Locate the cell with the specified text and output its [X, Y] center coordinate. 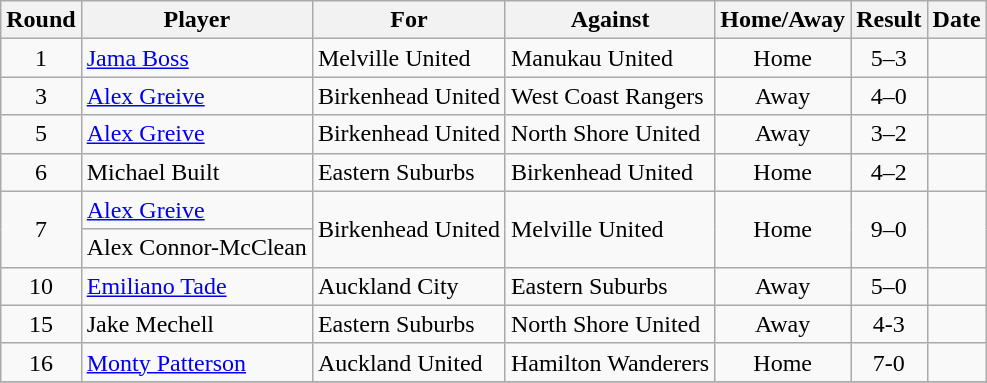
5–3 [889, 58]
Hamilton Wanderers [610, 362]
3 [41, 96]
Manukau United [610, 58]
3–2 [889, 134]
9–0 [889, 229]
Round [41, 20]
Date [956, 20]
15 [41, 324]
6 [41, 172]
7 [41, 229]
1 [41, 58]
Result [889, 20]
10 [41, 286]
Auckland City [408, 286]
Emiliano Tade [196, 286]
Auckland United [408, 362]
Monty Patterson [196, 362]
Jama Boss [196, 58]
16 [41, 362]
Alex Connor-McClean [196, 248]
Against [610, 20]
Player [196, 20]
7-0 [889, 362]
Home/Away [783, 20]
4-3 [889, 324]
For [408, 20]
4–0 [889, 96]
West Coast Rangers [610, 96]
5–0 [889, 286]
5 [41, 134]
Jake Mechell [196, 324]
Michael Built [196, 172]
4–2 [889, 172]
